Return [X, Y] of the center of cell containing provided text 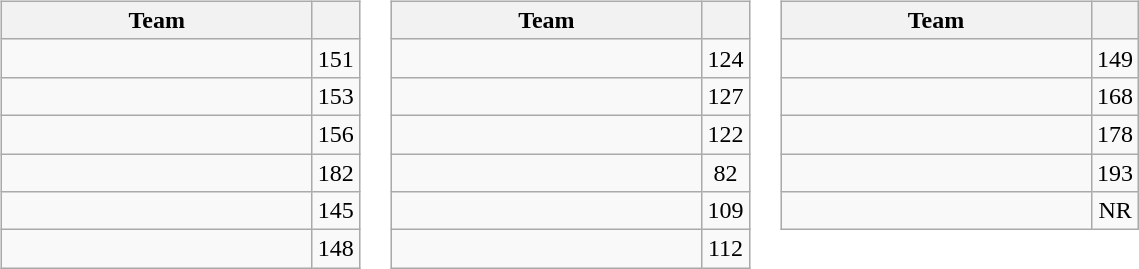
145 [336, 211]
109 [726, 211]
151 [336, 58]
124 [726, 58]
193 [1116, 173]
82 [726, 173]
122 [726, 134]
182 [336, 173]
168 [1116, 96]
178 [1116, 134]
127 [726, 96]
112 [726, 249]
148 [336, 249]
NR [1116, 211]
153 [336, 96]
149 [1116, 58]
156 [336, 134]
